Detect which cell encompasses the target text, then output its (x, y) center coordinate. 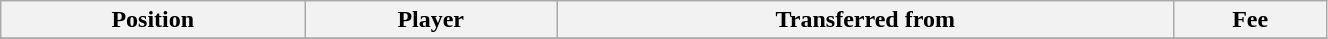
Fee (1250, 20)
Player (431, 20)
Position (153, 20)
Transferred from (866, 20)
